Capture the cell that displays the provided text and extract its (X, Y) central coordinate. 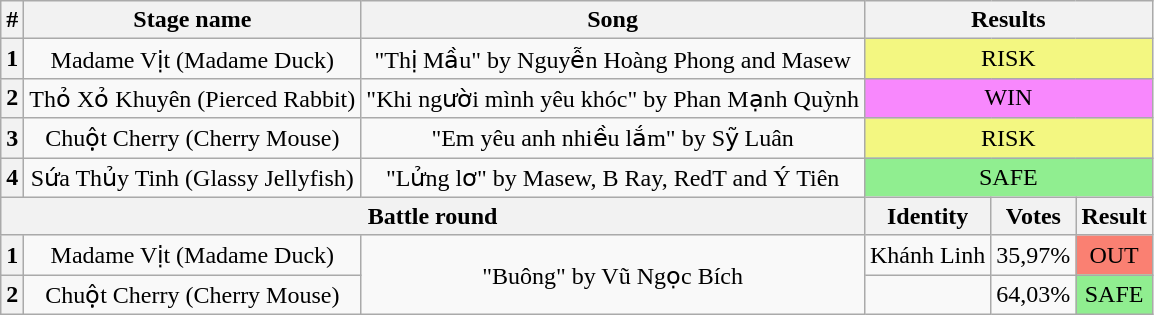
Votes (1034, 216)
35,97% (1034, 255)
# (12, 20)
Stage name (192, 20)
4 (12, 178)
OUT (1114, 255)
"Em yêu anh nhiều lắm" by Sỹ Luân (613, 138)
Results (1008, 20)
3 (12, 138)
"Thị Mầu" by Nguyễn Hoàng Phong and Masew (613, 59)
"Buông" by Vũ Ngọc Bích (613, 274)
Song (613, 20)
"Lửng lơ" by Masew, B Ray, RedT and Ý Tiên (613, 178)
Khánh Linh (927, 255)
Battle round (433, 216)
Sứa Thủy Tinh (Glassy Jellyfish) (192, 178)
Thỏ Xỏ Khuyên (Pierced Rabbit) (192, 98)
64,03% (1034, 295)
Result (1114, 216)
"Khi người mình yêu khóc" by Phan Mạnh Quỳnh (613, 98)
WIN (1008, 98)
Identity (927, 216)
